Search for the cell housing the specified text and yield its [X, Y] center coordinate. 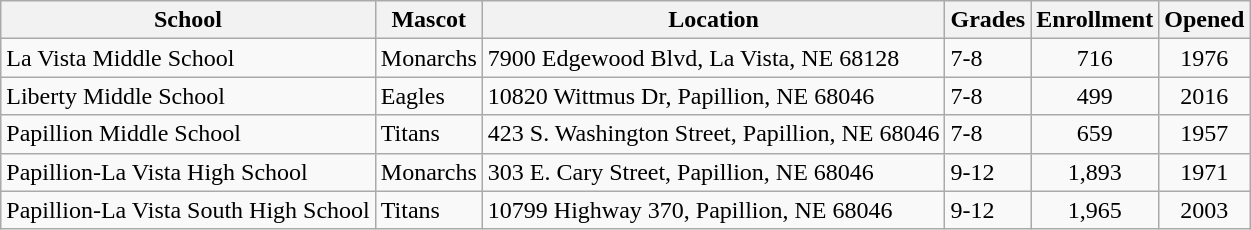
School [188, 20]
Mascot [428, 20]
659 [1095, 134]
2016 [1204, 96]
Location [714, 20]
10799 Highway 370, Papillion, NE 68046 [714, 210]
423 S. Washington Street, Papillion, NE 68046 [714, 134]
Liberty Middle School [188, 96]
2003 [1204, 210]
716 [1095, 58]
Enrollment [1095, 20]
7900 Edgewood Blvd, La Vista, NE 68128 [714, 58]
1957 [1204, 134]
303 E. Cary Street, Papillion, NE 68046 [714, 172]
1,965 [1095, 210]
La Vista Middle School [188, 58]
Grades [988, 20]
10820 Wittmus Dr, Papillion, NE 68046 [714, 96]
Papillion-La Vista High School [188, 172]
499 [1095, 96]
Papillion Middle School [188, 134]
Papillion-La Vista South High School [188, 210]
Eagles [428, 96]
Opened [1204, 20]
1,893 [1095, 172]
1976 [1204, 58]
1971 [1204, 172]
